Search for the cell housing the specified text and yield its [x, y] center coordinate. 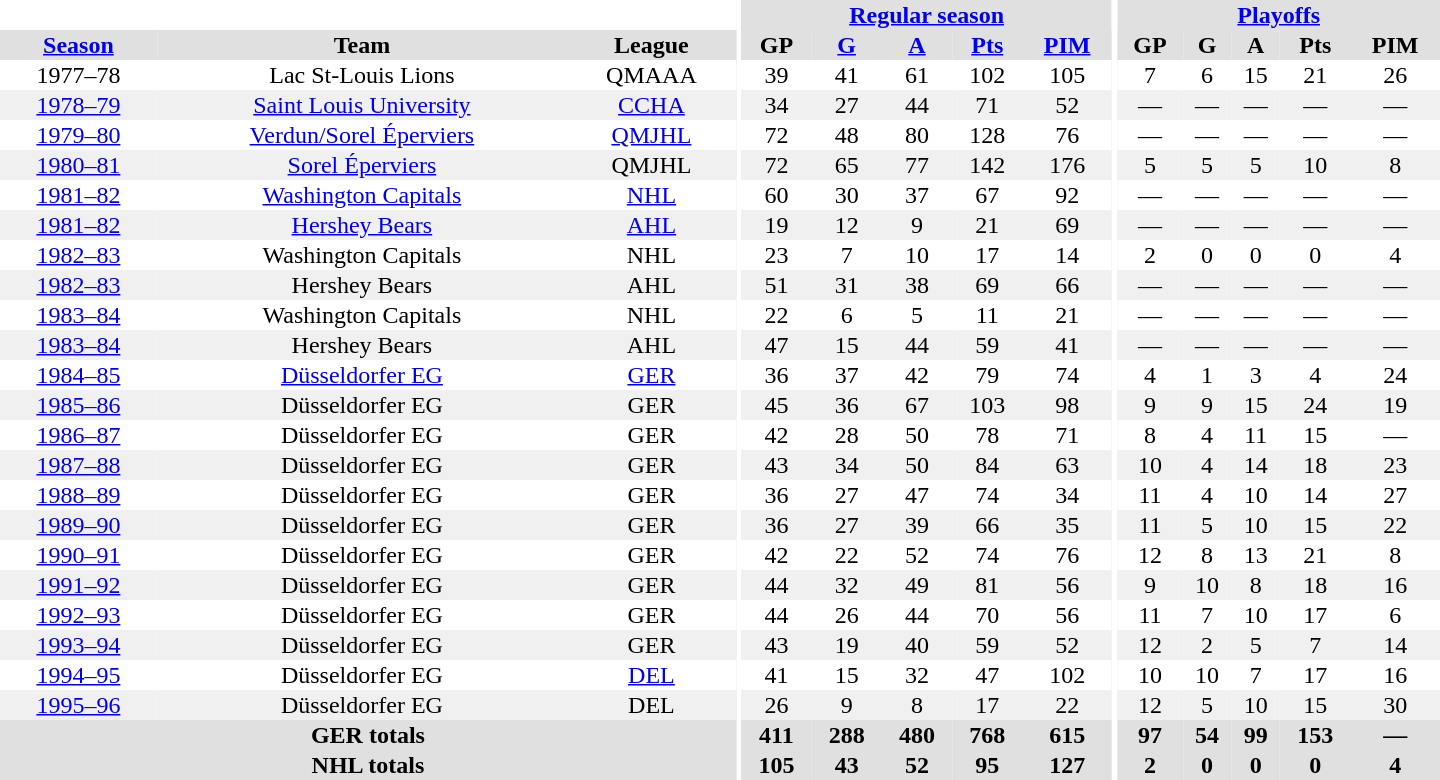
103 [987, 405]
Sorel Éperviers [362, 165]
98 [1067, 405]
1984–85 [78, 375]
CCHA [652, 105]
48 [847, 135]
1986–87 [78, 435]
45 [776, 405]
615 [1067, 735]
Regular season [926, 15]
1995–96 [78, 705]
1990–91 [78, 555]
31 [847, 285]
35 [1067, 525]
Lac St-Louis Lions [362, 75]
142 [987, 165]
1988–89 [78, 495]
38 [917, 285]
54 [1208, 735]
1 [1208, 375]
176 [1067, 165]
Verdun/Sorel Éperviers [362, 135]
77 [917, 165]
GER totals [368, 735]
League [652, 45]
1994–95 [78, 675]
1979–80 [78, 135]
97 [1150, 735]
70 [987, 615]
92 [1067, 195]
1977–78 [78, 75]
13 [1256, 555]
65 [847, 165]
128 [987, 135]
81 [987, 585]
49 [917, 585]
1978–79 [78, 105]
1992–93 [78, 615]
60 [776, 195]
1989–90 [78, 525]
78 [987, 435]
1991–92 [78, 585]
127 [1067, 765]
411 [776, 735]
61 [917, 75]
99 [1256, 735]
153 [1315, 735]
Season [78, 45]
79 [987, 375]
NHL totals [368, 765]
28 [847, 435]
Team [362, 45]
Playoffs [1278, 15]
3 [1256, 375]
63 [1067, 465]
1985–86 [78, 405]
51 [776, 285]
84 [987, 465]
1993–94 [78, 645]
95 [987, 765]
288 [847, 735]
80 [917, 135]
Saint Louis University [362, 105]
1980–81 [78, 165]
1987–88 [78, 465]
40 [917, 645]
QMAAA [652, 75]
480 [917, 735]
768 [987, 735]
